Pinpoint the cell where the given text exists, returning its [x, y] midpoint coordinate. 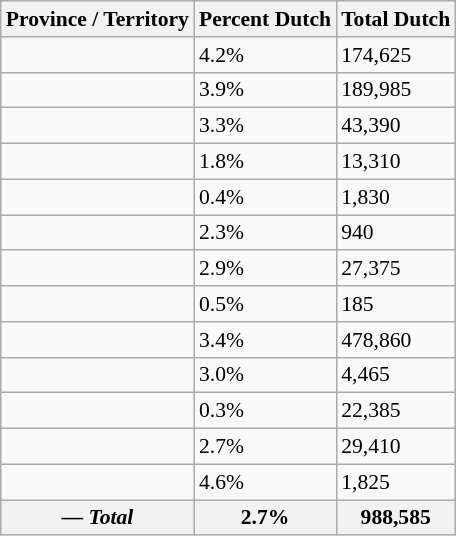
988,585 [396, 518]
22,385 [396, 411]
0.4% [265, 197]
3.3% [265, 126]
4.2% [265, 55]
4,465 [396, 375]
189,985 [396, 90]
3.0% [265, 375]
0.3% [265, 411]
478,860 [396, 340]
174,625 [396, 55]
27,375 [396, 269]
13,310 [396, 162]
2.9% [265, 269]
2.3% [265, 233]
29,410 [396, 447]
3.4% [265, 340]
1,825 [396, 482]
Province / Territory [98, 19]
0.5% [265, 304]
1.8% [265, 162]
3.9% [265, 90]
4.6% [265, 482]
43,390 [396, 126]
— Total [98, 518]
185 [396, 304]
Total Dutch [396, 19]
1,830 [396, 197]
Percent Dutch [265, 19]
940 [396, 233]
